Scan for the cell matching the given text and deliver its (X, Y) coordinate at center. 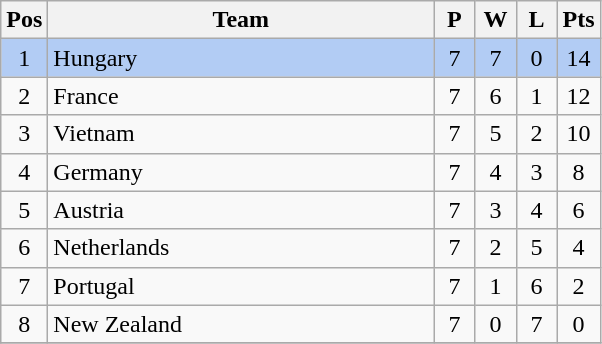
Austria (241, 210)
Portugal (241, 286)
Hungary (241, 58)
New Zealand (241, 324)
10 (578, 134)
Team (241, 20)
Netherlands (241, 248)
Pts (578, 20)
L (536, 20)
12 (578, 96)
Pos (24, 20)
France (241, 96)
14 (578, 58)
Germany (241, 172)
Vietnam (241, 134)
P (454, 20)
W (496, 20)
